Locate the cell with the specified text and output its [x, y] center coordinate. 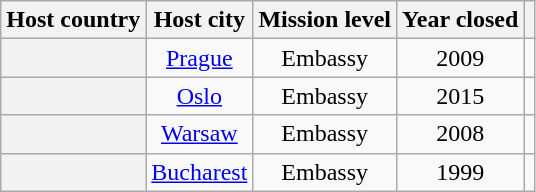
2015 [460, 96]
Warsaw [200, 134]
1999 [460, 172]
Host country [74, 20]
2008 [460, 134]
Year closed [460, 20]
Oslo [200, 96]
Bucharest [200, 172]
Host city [200, 20]
2009 [460, 58]
Prague [200, 58]
Mission level [325, 20]
